Return the [x, y] coordinate for the center point of the cell that contains the specified text.  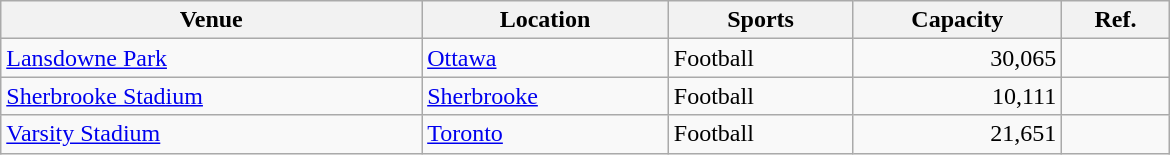
Lansdowne Park [212, 58]
Ottawa [546, 58]
Sports [760, 20]
Sherbrooke Stadium [212, 96]
Capacity [958, 20]
Sherbrooke [546, 96]
10,111 [958, 96]
30,065 [958, 58]
Venue [212, 20]
21,651 [958, 134]
Ref. [1116, 20]
Toronto [546, 134]
Location [546, 20]
Varsity Stadium [212, 134]
